Detect which cell encompasses the target text, then output its [X, Y] center coordinate. 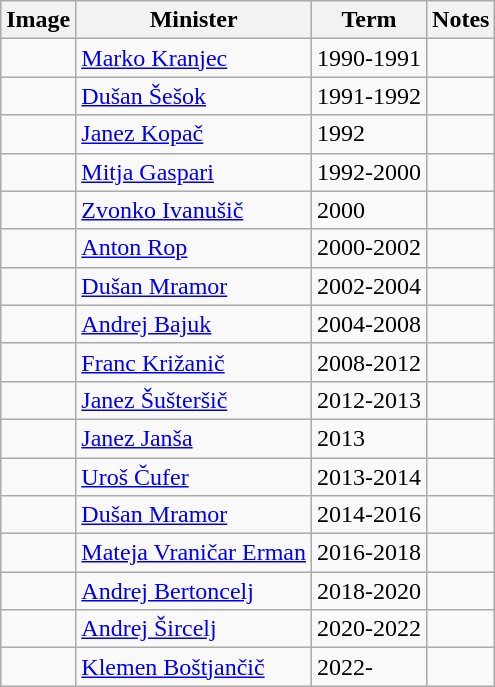
2020-2022 [370, 629]
2022- [370, 667]
Anton Rop [194, 248]
2018-2020 [370, 591]
2004-2008 [370, 324]
2013 [370, 438]
1992-2000 [370, 172]
2008-2012 [370, 362]
Janez Janša [194, 438]
1990-1991 [370, 58]
2014-2016 [370, 515]
Janez Šušteršič [194, 400]
Franc Križanič [194, 362]
Andrej Bajuk [194, 324]
Zvonko Ivanušič [194, 210]
1991-1992 [370, 96]
Andrej Šircelj [194, 629]
Marko Kranjec [194, 58]
Mitja Gaspari [194, 172]
2012-2013 [370, 400]
Klemen Boštjančič [194, 667]
2016-2018 [370, 553]
2002-2004 [370, 286]
Andrej Bertoncelj [194, 591]
Minister [194, 20]
Image [38, 20]
2000-2002 [370, 248]
Uroš Čufer [194, 477]
Dušan Šešok [194, 96]
1992 [370, 134]
2013-2014 [370, 477]
Mateja Vraničar Erman [194, 553]
Janez Kopač [194, 134]
Term [370, 20]
2000 [370, 210]
Notes [461, 20]
